Capture the cell that displays the provided text and extract its (X, Y) central coordinate. 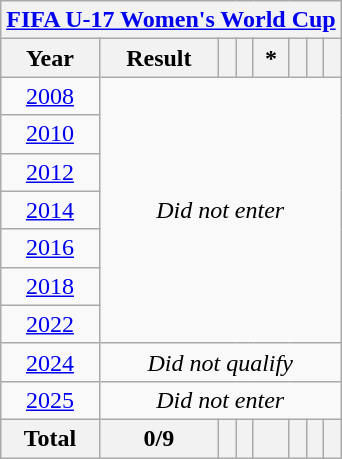
2014 (50, 210)
2025 (50, 400)
2022 (50, 324)
0/9 (158, 438)
2008 (50, 96)
2010 (50, 134)
Year (50, 58)
2024 (50, 362)
2018 (50, 286)
FIFA U-17 Women's World Cup (171, 20)
Total (50, 438)
2016 (50, 248)
Result (158, 58)
2012 (50, 172)
Did not qualify (220, 362)
* (271, 58)
